Scan for the cell matching the given text and deliver its (X, Y) coordinate at center. 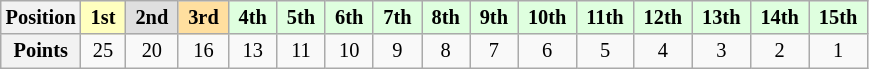
16 (203, 51)
6th (349, 17)
2 (779, 51)
4th (253, 17)
3rd (203, 17)
13th (721, 17)
5 (604, 51)
Points (41, 51)
5th (301, 17)
11 (301, 51)
1st (104, 17)
9 (397, 51)
1 (838, 51)
25 (104, 51)
4 (663, 51)
12th (663, 17)
14th (779, 17)
9th (494, 17)
6 (547, 51)
13 (253, 51)
11th (604, 17)
7 (494, 51)
20 (152, 51)
8 (446, 51)
Position (41, 17)
8th (446, 17)
3 (721, 51)
2nd (152, 17)
7th (397, 17)
15th (838, 17)
10th (547, 17)
10 (349, 51)
